Output the (x, y) coordinate of the center of the cell containing the given text.  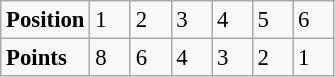
5 (272, 20)
8 (110, 58)
Points (46, 58)
Position (46, 20)
